For the text-containing cell, return its midpoint in [X, Y] coordinate format. 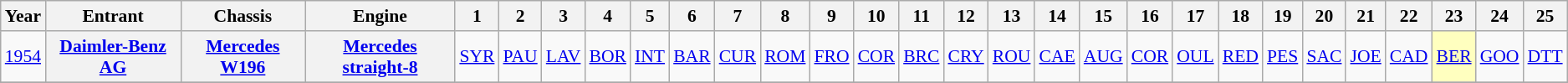
LAV [564, 57]
9 [831, 16]
6 [692, 16]
Daimler-Benz AG [113, 57]
Year [23, 16]
16 [1151, 16]
PES [1283, 57]
21 [1365, 16]
22 [1409, 16]
CAE [1057, 57]
1 [477, 16]
8 [784, 16]
Engine [381, 16]
17 [1195, 16]
CUR [738, 57]
FRO [831, 57]
SAC [1324, 57]
11 [922, 16]
OUL [1195, 57]
BAR [692, 57]
SYR [477, 57]
24 [1500, 16]
7 [738, 16]
GOO [1500, 57]
10 [876, 16]
25 [1545, 16]
RED [1241, 57]
BER [1454, 57]
12 [965, 16]
INT [650, 57]
23 [1454, 16]
JOE [1365, 57]
1954 [23, 57]
BRC [922, 57]
3 [564, 16]
19 [1283, 16]
13 [1012, 16]
4 [607, 16]
20 [1324, 16]
18 [1241, 16]
CAD [1409, 57]
Chassis [243, 16]
Mercedes straight-8 [381, 57]
DTT [1545, 57]
PAU [520, 57]
ROM [784, 57]
CRY [965, 57]
14 [1057, 16]
AUG [1104, 57]
BOR [607, 57]
Entrant [113, 16]
Mercedes W196 [243, 57]
ROU [1012, 57]
15 [1104, 16]
2 [520, 16]
5 [650, 16]
